Provide the [x, y] coordinate of the cell's center where the given text is located.  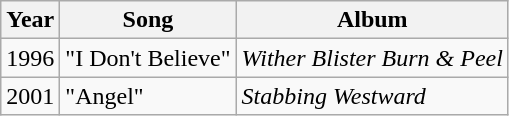
1996 [30, 58]
"Angel" [148, 96]
Stabbing Westward [372, 96]
2001 [30, 96]
Album [372, 20]
"I Don't Believe" [148, 58]
Year [30, 20]
Wither Blister Burn & Peel [372, 58]
Song [148, 20]
